Pinpoint the cell where the given text exists, returning its (x, y) midpoint coordinate. 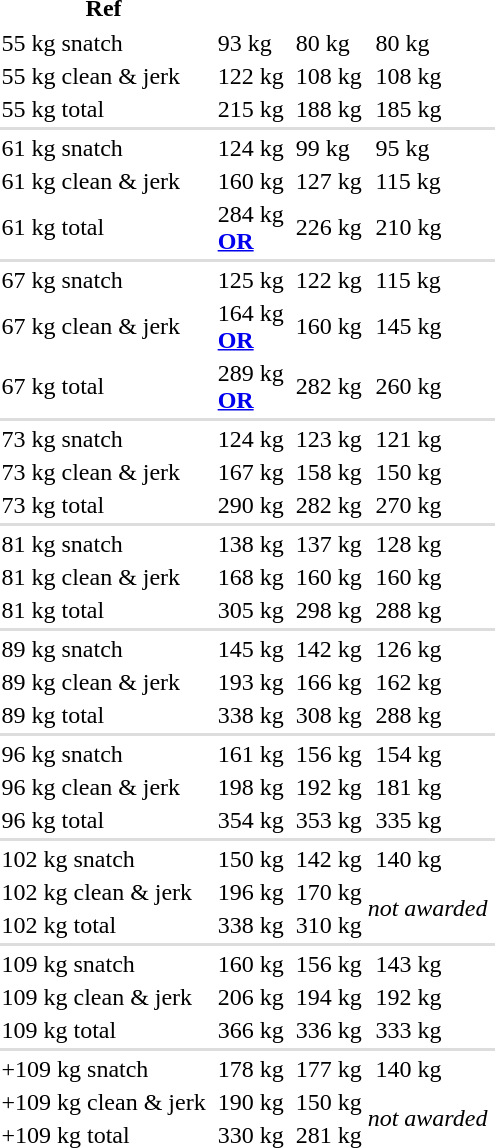
298 kg (328, 610)
181 kg (432, 787)
123 kg (328, 439)
196 kg (250, 892)
127 kg (328, 181)
+109 kg snatch (104, 1069)
308 kg (328, 715)
335 kg (432, 820)
81 kg total (104, 610)
158 kg (328, 472)
177 kg (328, 1069)
366 kg (250, 1030)
305 kg (250, 610)
109 kg snatch (104, 964)
55 kg total (104, 109)
109 kg total (104, 1030)
188 kg (328, 109)
81 kg snatch (104, 544)
96 kg total (104, 820)
+109 kg clean & jerk (104, 1102)
353 kg (328, 820)
61 kg clean & jerk (104, 181)
not awarded (428, 908)
215 kg (250, 109)
284 kgOR (250, 228)
102 kg clean & jerk (104, 892)
185 kg (432, 109)
109 kg clean & jerk (104, 997)
89 kg clean & jerk (104, 682)
61 kg total (104, 228)
121 kg (432, 439)
167 kg (250, 472)
226 kg (328, 228)
333 kg (432, 1030)
99 kg (328, 148)
198 kg (250, 787)
96 kg snatch (104, 754)
67 kg clean & jerk (104, 326)
125 kg (250, 280)
89 kg snatch (104, 649)
336 kg (328, 1030)
102 kg total (104, 925)
260 kg (432, 386)
168 kg (250, 577)
67 kg total (104, 386)
193 kg (250, 682)
96 kg clean & jerk (104, 787)
162 kg (432, 682)
81 kg clean & jerk (104, 577)
67 kg snatch (104, 280)
102 kg snatch (104, 859)
61 kg snatch (104, 148)
95 kg (432, 148)
128 kg (432, 544)
178 kg (250, 1069)
73 kg clean & jerk (104, 472)
73 kg total (104, 505)
138 kg (250, 544)
89 kg total (104, 715)
143 kg (432, 964)
289 kgOR (250, 386)
190 kg (250, 1102)
206 kg (250, 997)
137 kg (328, 544)
93 kg (250, 43)
161 kg (250, 754)
166 kg (328, 682)
210 kg (432, 228)
310 kg (328, 925)
170 kg (328, 892)
154 kg (432, 754)
194 kg (328, 997)
73 kg snatch (104, 439)
126 kg (432, 649)
55 kg snatch (104, 43)
354 kg (250, 820)
164 kgOR (250, 326)
55 kg clean & jerk (104, 76)
270 kg (432, 505)
290 kg (250, 505)
